Locate the cell with the specified text and output its (x, y) center coordinate. 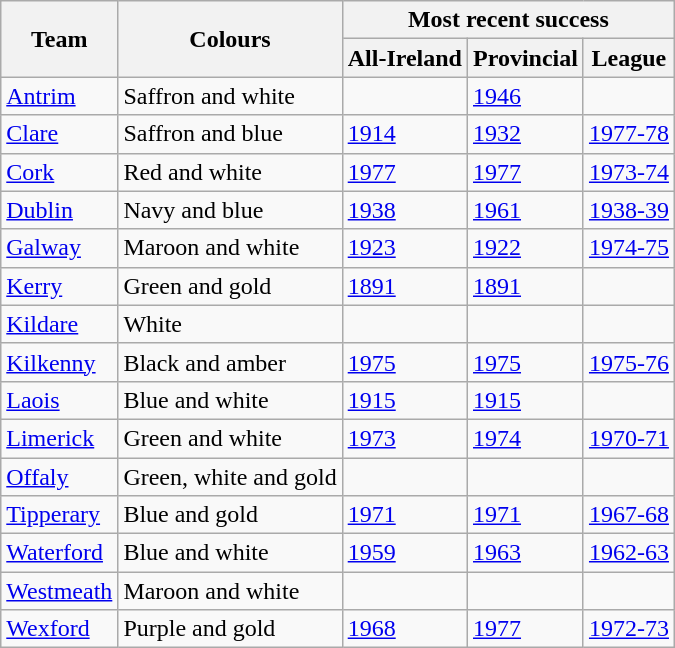
Offaly (60, 477)
Purple and gold (230, 629)
Most recent success (508, 20)
1967-68 (628, 515)
1961 (525, 210)
1963 (525, 553)
1962-63 (628, 553)
Team (60, 39)
1932 (525, 134)
White (230, 324)
Antrim (60, 96)
1972-73 (628, 629)
All-Ireland (404, 58)
Green, white and gold (230, 477)
1977-78 (628, 134)
Black and amber (230, 362)
Saffron and blue (230, 134)
Dublin (60, 210)
1938 (404, 210)
Saffron and white (230, 96)
Kilkenny (60, 362)
Tipperary (60, 515)
1973-74 (628, 172)
1968 (404, 629)
Cork (60, 172)
Blue and gold (230, 515)
League (628, 58)
1974-75 (628, 248)
1914 (404, 134)
Kildare (60, 324)
Limerick (60, 438)
1970-71 (628, 438)
Red and white (230, 172)
1946 (525, 96)
Wexford (60, 629)
1959 (404, 553)
Navy and blue (230, 210)
Clare (60, 134)
1975-76 (628, 362)
1973 (404, 438)
Green and white (230, 438)
Colours (230, 39)
Green and gold (230, 286)
Provincial (525, 58)
Waterford (60, 553)
Galway (60, 248)
1923 (404, 248)
1922 (525, 248)
Westmeath (60, 591)
Kerry (60, 286)
1974 (525, 438)
Laois (60, 400)
1938-39 (628, 210)
